For the text-containing cell, return its midpoint in [X, Y] coordinate format. 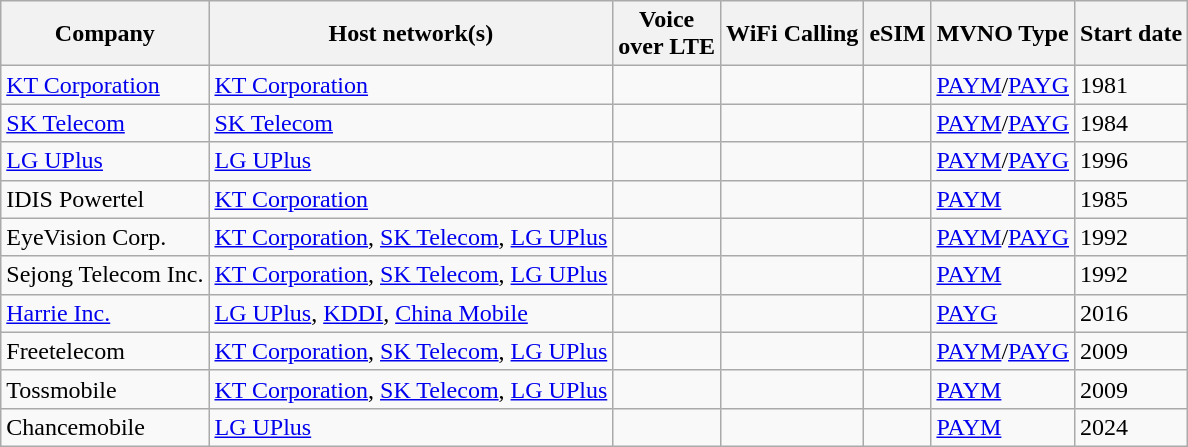
LG UPlus, KDDI, China Mobile [411, 313]
Sejong Telecom Inc. [105, 275]
2016 [1132, 313]
IDIS Powertel [105, 199]
MVNO Type [1003, 34]
Tossmobile [105, 389]
Harrie Inc. [105, 313]
eSIM [898, 34]
Chancemobile [105, 427]
WiFi Calling [792, 34]
Company [105, 34]
2024 [1132, 427]
EyeVision Corp. [105, 237]
1981 [1132, 85]
Freetelecom [105, 351]
Start date [1132, 34]
1996 [1132, 161]
Voiceover LTE [667, 34]
1985 [1132, 199]
PAYG [1003, 313]
Host network(s) [411, 34]
1984 [1132, 123]
